Pinpoint the cell where the given text exists, returning its (X, Y) midpoint coordinate. 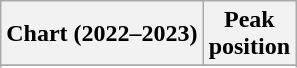
Peakposition (249, 34)
Chart (2022–2023) (102, 34)
